Pinpoint the cell where the given text exists, returning its [X, Y] midpoint coordinate. 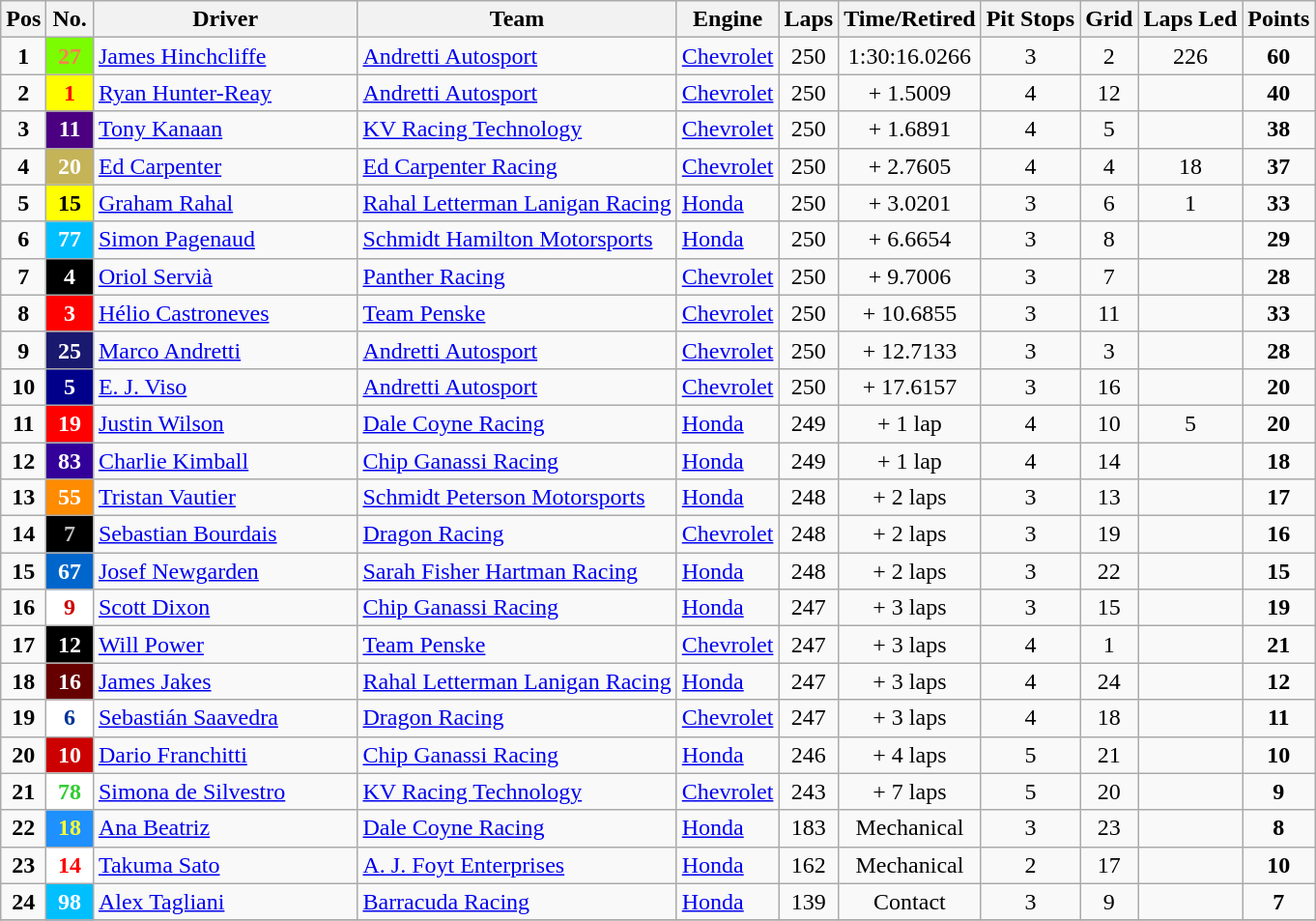
Contact [910, 902]
+ 1.5009 [910, 93]
Marco Andretti [225, 350]
162 [809, 865]
Graham Rahal [225, 203]
Sebastian Bourdais [225, 534]
60 [1279, 56]
Will Power [225, 645]
139 [809, 902]
40 [1279, 93]
Schmidt Hamilton Motorsports [517, 240]
246 [809, 755]
Pos [23, 19]
+ 10.6855 [910, 313]
Barracuda Racing [517, 902]
Ryan Hunter-Reay [225, 93]
Ed Carpenter Racing [517, 166]
Tony Kanaan [225, 130]
25 [70, 350]
Points [1279, 19]
A. J. Foyt Enterprises [517, 865]
38 [1279, 130]
James Jakes [225, 681]
Simon Pagenaud [225, 240]
James Hinchcliffe [225, 56]
83 [70, 461]
+ 12.7133 [910, 350]
Laps Led [1190, 19]
Justin Wilson [225, 423]
+ 4 laps [910, 755]
77 [70, 240]
Josef Newgarden [225, 571]
Driver [225, 19]
+ 17.6157 [910, 387]
Hélio Castroneves [225, 313]
37 [1279, 166]
1:30:16.0266 [910, 56]
Simona de Silvestro [225, 791]
29 [1279, 240]
67 [70, 571]
Time/Retired [910, 19]
183 [809, 828]
E. J. Viso [225, 387]
Tristan Vautier [225, 498]
+ 9.7006 [910, 276]
+ 3.0201 [910, 203]
No. [70, 19]
Ana Beatriz [225, 828]
Oriol Servià [225, 276]
55 [70, 498]
Laps [809, 19]
243 [809, 791]
226 [1190, 56]
78 [70, 791]
+ 6.6654 [910, 240]
Alex Tagliani [225, 902]
Panther Racing [517, 276]
Grid [1109, 19]
Dario Franchitti [225, 755]
27 [70, 56]
Sarah Fisher Hartman Racing [517, 571]
Ed Carpenter [225, 166]
Schmidt Peterson Motorsports [517, 498]
Team [517, 19]
Scott Dixon [225, 608]
Engine [728, 19]
+ 7 laps [910, 791]
Pit Stops [1030, 19]
Charlie Kimball [225, 461]
+ 2.7605 [910, 166]
+ 1.6891 [910, 130]
Takuma Sato [225, 865]
98 [70, 902]
Sebastián Saavedra [225, 718]
